Pinpoint the cell where the given text exists, returning its (X, Y) midpoint coordinate. 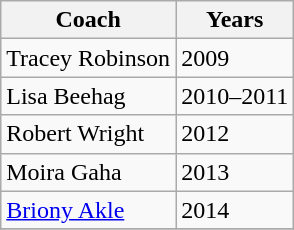
Tracey Robinson (88, 58)
Lisa Beehag (88, 96)
2012 (235, 134)
Moira Gaha (88, 172)
Robert Wright (88, 134)
2014 (235, 210)
2010–2011 (235, 96)
Briony Akle (88, 210)
Coach (88, 20)
2009 (235, 58)
2013 (235, 172)
Years (235, 20)
